Extract the (x, y) coordinate from the center of the cell holding the provided text.  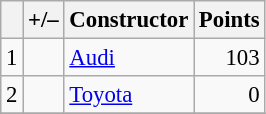
+/– (44, 20)
1 (12, 58)
103 (230, 58)
0 (230, 95)
Toyota (129, 95)
Points (230, 20)
Constructor (129, 20)
2 (12, 95)
Audi (129, 58)
